Find where the given text appears and provide that cell's center as [X, Y] coordinate. 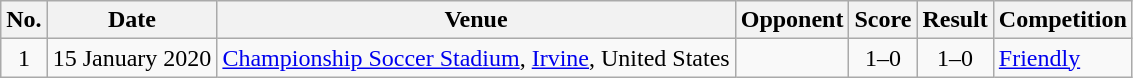
Friendly [1062, 58]
Championship Soccer Stadium, Irvine, United States [476, 58]
15 January 2020 [132, 58]
Opponent [792, 20]
Venue [476, 20]
Score [883, 20]
Competition [1062, 20]
Result [955, 20]
1 [24, 58]
Date [132, 20]
No. [24, 20]
